Provide the [x, y] coordinate of the cell's center where the given text is located.  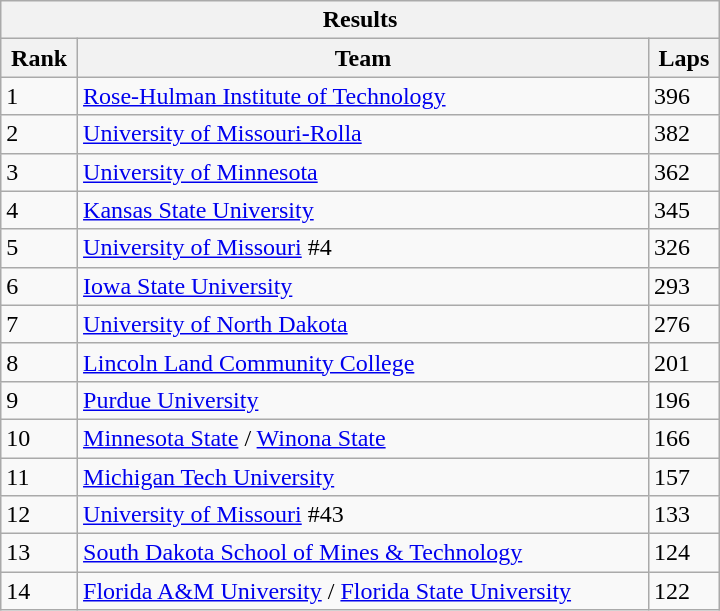
5 [40, 248]
276 [684, 324]
382 [684, 134]
South Dakota School of Mines & Technology [364, 553]
University of North Dakota [364, 324]
University of Minnesota [364, 172]
Lincoln Land Community College [364, 362]
8 [40, 362]
Michigan Tech University [364, 477]
Purdue University [364, 400]
10 [40, 438]
3 [40, 172]
Minnesota State / Winona State [364, 438]
326 [684, 248]
4 [40, 210]
166 [684, 438]
293 [684, 286]
University of Missouri-Rolla [364, 134]
Rose-Hulman Institute of Technology [364, 96]
124 [684, 553]
12 [40, 515]
University of Missouri #4 [364, 248]
7 [40, 324]
Iowa State University [364, 286]
Laps [684, 58]
201 [684, 362]
157 [684, 477]
Team [364, 58]
Rank [40, 58]
2 [40, 134]
196 [684, 400]
362 [684, 172]
Results [360, 20]
Florida A&M University / Florida State University [364, 591]
122 [684, 591]
345 [684, 210]
University of Missouri #43 [364, 515]
9 [40, 400]
133 [684, 515]
6 [40, 286]
11 [40, 477]
396 [684, 96]
14 [40, 591]
1 [40, 96]
13 [40, 553]
Kansas State University [364, 210]
